Find where the given text appears and provide that cell's center as [X, Y] coordinate. 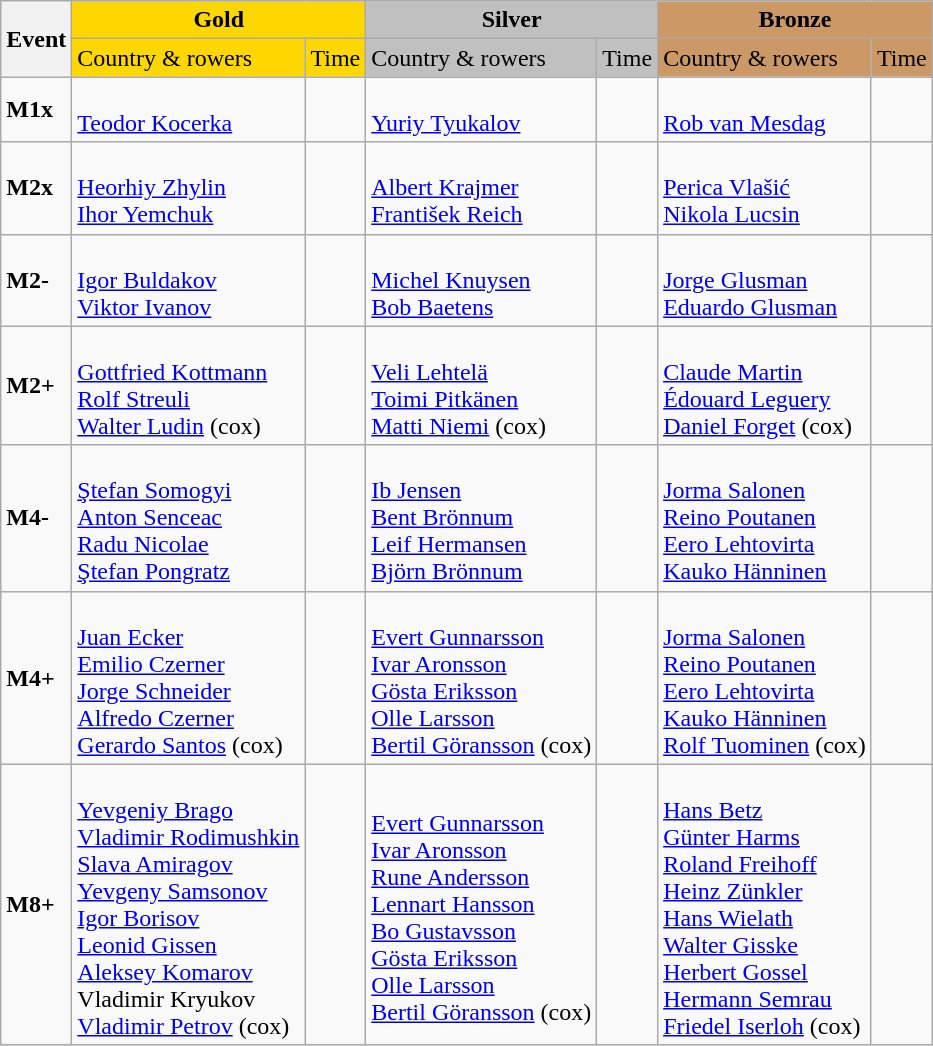
Albert Krajmer František Reich [482, 188]
Claude Martin Édouard Leguery Daniel Forget (cox) [765, 386]
Juan Ecker Emilio Czerner Jorge Schneider Alfredo Czerner Gerardo Santos (cox) [188, 678]
Hans Betz Günter Harms Roland Freihoff Heinz Zünkler Hans Wielath Walter Gisske Herbert Gossel Hermann Semrau Friedel Iserloh (cox) [765, 904]
Igor Buldakov Viktor Ivanov [188, 280]
Evert Gunnarsson Ivar Aronsson Rune Andersson Lennart Hansson Bo Gustavsson Gösta Eriksson Olle Larsson Bertil Göransson (cox) [482, 904]
M8+ [36, 904]
M4- [36, 518]
Yuriy Tyukalov [482, 110]
M2- [36, 280]
Ştefan Somogyi Anton Senceac Radu Nicolae Ştefan Pongratz [188, 518]
Yevgeniy Brago Vladimir Rodimushkin Slava Amiragov Yevgeny Samsonov Igor Borisov Leonid Gissen Aleksey Komarov Vladimir Kryukov Vladimir Petrov (cox) [188, 904]
Evert Gunnarsson Ivar Aronsson Gösta Eriksson Olle Larsson Bertil Göransson (cox) [482, 678]
Perica Vlašić Nikola Lucsin [765, 188]
M2x [36, 188]
Rob van Mesdag [765, 110]
Bronze [796, 20]
Heorhiy Zhylin Ihor Yemchuk [188, 188]
Ib Jensen Bent Brönnum Leif Hermansen Björn Brönnum [482, 518]
Jorma Salonen Reino Poutanen Eero Lehtovirta Kauko Hänninen [765, 518]
Gottfried Kottmann Rolf Streuli Walter Ludin (cox) [188, 386]
Gold [219, 20]
Michel Knuysen Bob Baetens [482, 280]
M4+ [36, 678]
Veli Lehtelä Toimi Pitkänen Matti Niemi (cox) [482, 386]
Jorge Glusman Eduardo Glusman [765, 280]
Event [36, 39]
Jorma Salonen Reino Poutanen Eero Lehtovirta Kauko Hänninen Rolf Tuominen (cox) [765, 678]
Silver [512, 20]
Teodor Kocerka [188, 110]
M2+ [36, 386]
M1x [36, 110]
